Pinpoint the cell where the given text exists, returning its [x, y] midpoint coordinate. 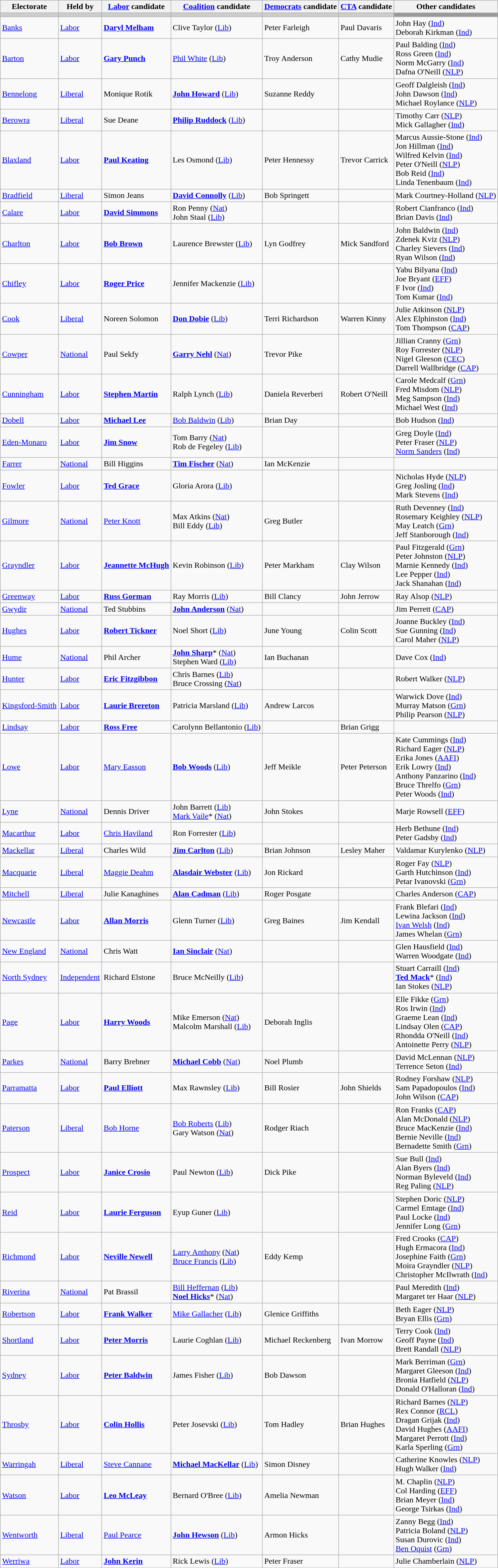
Jeannette McHugh [136, 565]
Ian Buchanan [301, 657]
Tim Fischer (Nat) [217, 464]
John Hewson (Lib) [217, 1535]
Bill Heffernan (Lib)Noel Hicks* (Nat) [217, 1292]
M. Chaplin (NLP)Col Harding (EFF)Brian Meyer (Ind)George Tsirkas (Ind) [446, 1495]
Brian Day [301, 420]
Sue Deane [136, 120]
John Hay (Ind)Deborah Kirkman (Ind) [446, 27]
Paterson [29, 1128]
Russ Gorman [136, 596]
Rick Lewis (Lib) [217, 1561]
Jim Kendall [366, 921]
Brian Hughes [366, 1424]
Dave Cox (Ind) [446, 657]
Noreen Solomon [136, 319]
Peter Farleigh [301, 27]
Armon Hicks [301, 1535]
Peter Knott [136, 521]
Trevor Carrick [366, 160]
Bob Baldwin (Lib) [217, 420]
Blaxland [29, 160]
Bill Clancy [301, 596]
Eric Fitzgibbon [136, 679]
Cook [29, 319]
Eyup Guner (Lib) [217, 1212]
Rodger Riach [301, 1128]
Dennis Driver [136, 811]
Daniela Reverberi [301, 394]
Wentworth [29, 1535]
Jillian Cranny (Grn)Roy Forrester (NLP)Nigel Gleeson (CEC)Darrell Wallbridge (CAP) [446, 354]
Ruth Devenney (Ind)Rosemary Keighley (NLP)May Leatch (Grn)Jeff Stanborough (Ind) [446, 521]
Les Osmond (Lib) [217, 160]
Labor candidate [136, 7]
Carolynn Bellantonio (Lib) [217, 727]
Michael Cobb (Nat) [217, 1062]
Mary Easson [136, 767]
Neville Newell [136, 1256]
John Stokes [301, 811]
Greg Doyle (Ind)Peter Fraser (NLP)Norm Sanders (Ind) [446, 442]
Peter Fraser [301, 1561]
Trevor Pike [301, 354]
Greg Baines [301, 921]
Max Atkins (Nat)Bill Eddy (Lib) [217, 521]
Rodney Forshaw (NLP)Sam Papadopoulos (Ind)John Wilson (CAP) [446, 1088]
John Jerrow [366, 596]
Ron Franks (CAP)Alan McDonald (NLP)Bruce MacKenzie (Ind)Bernie Neville (Ind)Bernadette Smith (Grn) [446, 1128]
Riverina [29, 1292]
Democrats candidate [301, 7]
Mick Sandford [366, 243]
Stephen Martin [136, 394]
Parramatta [29, 1088]
Steve Cannane [136, 1464]
Berowra [29, 120]
Brian Grigg [366, 727]
Julie Kanaghines [136, 894]
Lyne [29, 811]
Fowler [29, 486]
Bob Woods (Lib) [217, 767]
Electorate [29, 7]
Other candidates [446, 7]
Peter Baldwin [136, 1375]
Larry Anthony (Nat)Bruce Francis (Lib) [217, 1256]
Clay Wilson [366, 565]
Bradfield [29, 195]
Glen Hausfield (Ind)Warren Woodgate (Ind) [446, 951]
Suzanne Reddy [301, 94]
Roger Price [136, 283]
Tom Barry (Nat)Rob de Fegeley (Lib) [217, 442]
Kate Cummings (Ind)Richard Eager (NLP)Erika Jones (AAFI)Erik Lowry (Ind)Anthony Panzarino (Ind)Bruce Threlfo (Grn)Peter Woods (Ind) [446, 767]
Andrew Larcos [301, 705]
Ted Grace [136, 486]
CTA candidate [366, 7]
Macquarie [29, 872]
Calare [29, 212]
Nicholas Hyde (NLP)Greg Josling (Ind)Mark Stevens (Ind) [446, 486]
John Shields [366, 1088]
Gloria Arora (Lib) [217, 486]
Bennelong [29, 94]
Reid [29, 1212]
Janice Crosio [136, 1172]
Ralph Lynch (Lib) [217, 394]
Mackellar [29, 850]
Paul Fitzgerald (Grn)Peter Johnston (NLP)Marnie Kennedy (Ind)Lee Pepper (Ind)Jack Shanahan (Ind) [446, 565]
Kingsford-Smith [29, 705]
Bill Higgins [136, 464]
Beth Eager (NLP)Bryan Ellis (Grn) [446, 1314]
Brian Johnson [301, 850]
Catherine Knowles (NLP)Hugh Walker (Ind) [446, 1464]
Hume [29, 657]
Peter Morris [136, 1340]
Bill Rosier [301, 1088]
Bruce McNeilly (Lib) [217, 977]
Frank Walker [136, 1314]
Eden-Monaro [29, 442]
David Simmons [136, 212]
John Anderson (Nat) [217, 609]
Glenice Griffiths [301, 1314]
Mike Emerson (Nat)Malcolm Marshall (Lib) [217, 1022]
Dobell [29, 420]
John Sharp* (Nat)Stephen Ward (Lib) [217, 657]
New England [29, 951]
Barry Brebner [136, 1062]
Prospect [29, 1172]
North Sydney [29, 977]
Chifley [29, 283]
Julie Chamberlain (NLP) [446, 1561]
Laurence Brewster (Lib) [217, 243]
Grayndler [29, 565]
Robertson [29, 1314]
Julie Atkinson (NLP)Alex Elphinston (Ind)Tom Thompson (CAP) [446, 319]
Mitchell [29, 894]
Gwydir [29, 609]
Independent [80, 977]
Garry Nehl (Nat) [217, 354]
Richard Elstone [136, 977]
Daryl Melham [136, 27]
Elle Fikke (Grn)Ros Irwin (Ind)Graeme Lean (Ind)Lindsay Olen (CAP)Rhondda O'Neill (Ind)Antoinette Perry (NLP) [446, 1022]
Carole Medcalf (Grn)Fred Misdom (NLP)Meg Sampson (Ind)Michael West (Ind) [446, 394]
Don Dobie (Lib) [217, 319]
Parkes [29, 1062]
Laurie Brereton [136, 705]
Jim Snow [136, 442]
Warringah [29, 1464]
Chris Watt [136, 951]
Marcus Aussie-Stone (Ind)Jon Hillman (Ind)Wilfred Kelvin (Ind)Peter O'Neill (NLP)Bob Reid (Ind)Linda Tenenbaum (Ind) [446, 160]
Laurie Coghlan (Lib) [217, 1340]
Mark Berriman (Grn)Margaret Gleeson (Ind)Bronia Hatfield (NLP)Donald O'Halloran (Ind) [446, 1375]
Stuart Carraill (Ind)Ted Mack* (Ind)Ian Stokes (NLP) [446, 977]
Noel Plumb [301, 1062]
Bob Horne [136, 1128]
John Barrett (Lib)Mark Vaile* (Nat) [217, 811]
Paul Newton (Lib) [217, 1172]
Robert Cianfranco (Ind)Brian Davis (Ind) [446, 212]
Macarthur [29, 833]
Werriwa [29, 1561]
Jim Carlton (Lib) [217, 850]
Colin Scott [366, 631]
Philip Ruddock (Lib) [217, 120]
Noel Short (Lib) [217, 631]
Maggie Deahm [136, 872]
Leo McLeay [136, 1495]
Michael Reckenberg [301, 1340]
Glenn Turner (Lib) [217, 921]
Ray Alsop (NLP) [446, 596]
Michael Lee [136, 420]
Bernard O'Bree (Lib) [217, 1495]
Paul Elliott [136, 1088]
Cunningham [29, 394]
Michael MacKellar (Lib) [217, 1464]
Deborah Inglis [301, 1022]
Peter Peterson [366, 767]
Robert O'Neill [366, 394]
Peter Josevski (Lib) [217, 1424]
Richard Barnes (NLP)Rex Connor (RCL)Dragan Grijak (Ind)David Hughes (AAFI)Margaret Perrott (Ind)Karla Sperling (Grn) [446, 1424]
Ross Free [136, 727]
Bob Springett [301, 195]
Greg Butler [301, 521]
Bob Brown [136, 243]
Alan Cadman (Lib) [217, 894]
Peter Markham [301, 565]
Stephen Doric (NLP)Carmel Emtage (Ind)Paul Locke (Ind)Jennifer Long (Grn) [446, 1212]
Tom Hadley [301, 1424]
Warren Kinny [366, 319]
John Kerin [136, 1561]
Mike Gallacher (Lib) [217, 1314]
James Fisher (Lib) [217, 1375]
Simon Disney [301, 1464]
Charles Anderson (CAP) [446, 894]
Robert Tickner [136, 631]
Jeff Meikle [301, 767]
Paul Pearce [136, 1535]
Jennifer Mackenzie (Lib) [217, 283]
Throsby [29, 1424]
David Connolly (Lib) [217, 195]
Cowper [29, 354]
Ivan Morrow [366, 1340]
Yabu Bilyana (Ind)Joe Bryant (EFF)F Ivor (Ind)Tom Kumar (Ind) [446, 283]
Lyn Godfrey [301, 243]
Joanne Buckley (Ind)Sue Gunning (Ind)Carol Maher (NLP) [446, 631]
Timothy Carr (NLP)Mick Gallagher (Ind) [446, 120]
Cathy Mudie [366, 58]
Ian McKenzie [301, 464]
Peter Hennessy [301, 160]
Hunter [29, 679]
Watson [29, 1495]
Roger Posgate [301, 894]
Phil Archer [136, 657]
Hughes [29, 631]
Bob Dawson [301, 1375]
Simon Jeans [136, 195]
Ray Morris (Lib) [217, 596]
Eddy Kemp [301, 1256]
Coalition candidate [217, 7]
Newcastle [29, 921]
Ron Forrester (Lib) [217, 833]
Bob Hudson (Ind) [446, 420]
Held by [80, 7]
Lindsay [29, 727]
Chris Barnes (Lib)Bruce Crossing (Nat) [217, 679]
Max Rawnsley (Lib) [217, 1088]
Robert Walker (NLP) [446, 679]
Gary Punch [136, 58]
Mark Courtney-Holland (NLP) [446, 195]
Kevin Robinson (Lib) [217, 565]
Ron Penny (Nat)John Staal (Lib) [217, 212]
Richmond [29, 1256]
Banks [29, 27]
Laurie Ferguson [136, 1212]
Bob Roberts (Lib)Gary Watson (Nat) [217, 1128]
Paul Balding (Ind)Ross Green (Ind)Norm McGarry (Ind)Dafna O'Neill (NLP) [446, 58]
Zanny Begg (Ind)Patricia Boland (NLP)Susan Durovic (Ind)Ben Oquist (Grn) [446, 1535]
Harry Woods [136, 1022]
Greenway [29, 596]
Clive Taylor (Lib) [217, 27]
Charles Wild [136, 850]
Terry Cook (Ind)Geoff Payne (Ind)Brett Randall (NLP) [446, 1340]
John Howard (Lib) [217, 94]
Farrer [29, 464]
Paul Davaris [366, 27]
Phil White (Lib) [217, 58]
June Young [301, 631]
Lesley Maher [366, 850]
Patricia Marsland (Lib) [217, 705]
Barton [29, 58]
Dick Pike [301, 1172]
Sydney [29, 1375]
Charlton [29, 243]
Shortland [29, 1340]
Lowe [29, 767]
David McLennan (NLP)Terrence Seton (Ind) [446, 1062]
Terri Richardson [301, 319]
Valdamar Kurylenko (NLP) [446, 850]
Troy Anderson [301, 58]
Herb Bethune (Ind)Peter Gadsby (Ind) [446, 833]
Paul Sekfy [136, 354]
Monique Rotik [136, 94]
Jim Perrett (CAP) [446, 609]
Chris Haviland [136, 833]
Pat Brassil [136, 1292]
Ted Stubbins [136, 609]
Page [29, 1022]
Fred Crooks (CAP)Hugh Ermacora (Ind)Josephine Faith (Grn)Moira Grayndler (NLP)Christopher McIlwrath (Ind) [446, 1256]
Geoff Dalgleish (Ind)John Dawson (Ind)Michael Roylance (NLP) [446, 94]
Amelia Newman [301, 1495]
Colin Hollis [136, 1424]
Marje Rowsell (EFF) [446, 811]
Gilmore [29, 521]
Roger Fay (NLP)Garth Hutchinson (Ind)Petar Ivanovski (Grn) [446, 872]
Allan Morris [136, 921]
Sue Bull (Ind)Alan Byers (Ind)Norman Byleveld (Ind)Reg Paling (NLP) [446, 1172]
Paul Meredith (Ind)Margaret ter Haar (NLP) [446, 1292]
John Baldwin (Ind)Zdenek Kviz (NLP)Charley Sievers (Ind)Ryan Wilson (Ind) [446, 243]
Paul Keating [136, 160]
Jon Rickard [301, 872]
Ian Sinclair (Nat) [217, 951]
Alasdair Webster (Lib) [217, 872]
Warwick Dove (Ind)Murray Matson (Grn)Philip Pearson (NLP) [446, 705]
Frank Blefari (Ind)Lewina Jackson (Ind)Ivan Welsh (Ind)James Whelan (Grn) [446, 921]
